For the text-containing cell, return its midpoint in [X, Y] coordinate format. 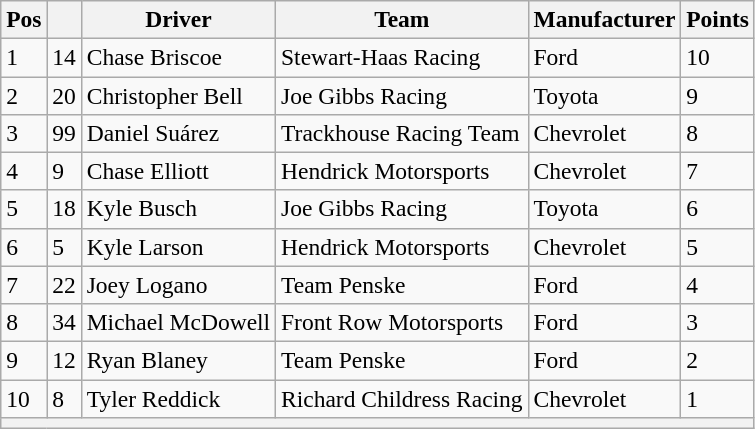
Front Row Motorsports [402, 322]
20 [64, 95]
12 [64, 360]
Kyle Busch [178, 209]
Pos [24, 19]
18 [64, 209]
Christopher Bell [178, 95]
Driver [178, 19]
99 [64, 133]
Chase Elliott [178, 171]
34 [64, 322]
Manufacturer [604, 19]
Daniel Suárez [178, 133]
Joey Logano [178, 285]
14 [64, 57]
Tyler Reddick [178, 398]
Trackhouse Racing Team [402, 133]
Richard Childress Racing [402, 398]
Ryan Blaney [178, 360]
Chase Briscoe [178, 57]
Team [402, 19]
Michael McDowell [178, 322]
Kyle Larson [178, 247]
Points [718, 19]
Stewart-Haas Racing [402, 57]
22 [64, 285]
